Find where the given text appears and provide that cell's center as [X, Y] coordinate. 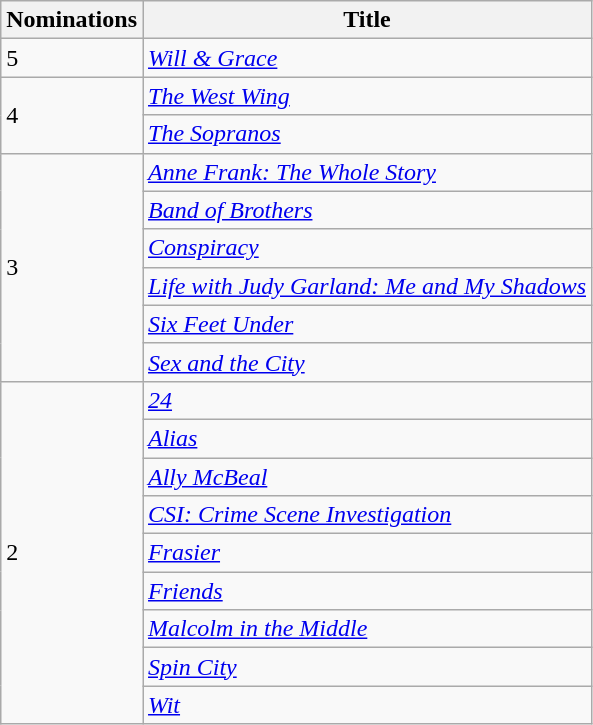
Wit [366, 705]
Title [366, 20]
Frasier [366, 553]
Nominations [72, 20]
Friends [366, 591]
Spin City [366, 667]
Ally McBeal [366, 477]
5 [72, 58]
4 [72, 115]
24 [366, 400]
Conspiracy [366, 248]
Sex and the City [366, 362]
Alias [366, 438]
2 [72, 552]
Life with Judy Garland: Me and My Shadows [366, 286]
3 [72, 267]
Band of Brothers [366, 210]
Anne Frank: The Whole Story [366, 172]
CSI: Crime Scene Investigation [366, 515]
The West Wing [366, 96]
Malcolm in the Middle [366, 629]
Six Feet Under [366, 324]
Will & Grace [366, 58]
The Sopranos [366, 134]
